Return (X, Y) of the center of cell containing provided text 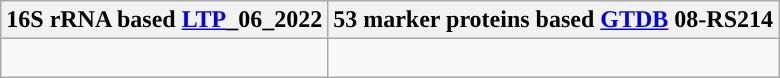
53 marker proteins based GTDB 08-RS214 (554, 20)
16S rRNA based LTP_06_2022 (164, 20)
